Determine the [X, Y] coordinate at the center of the cell enclosing the given text.  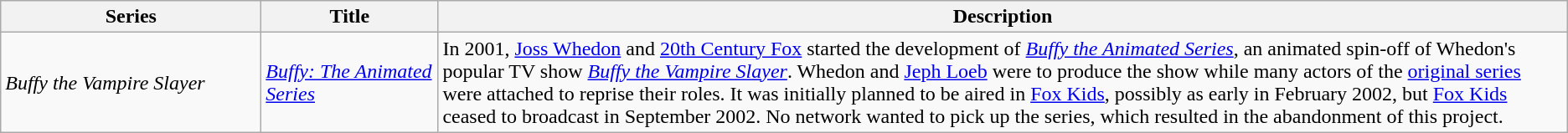
Title [350, 17]
Buffy: The Animated Series [350, 82]
Buffy the Vampire Slayer [131, 82]
Series [131, 17]
Description [1003, 17]
